Determine the [x, y] coordinate at the center of the cell enclosing the given text.  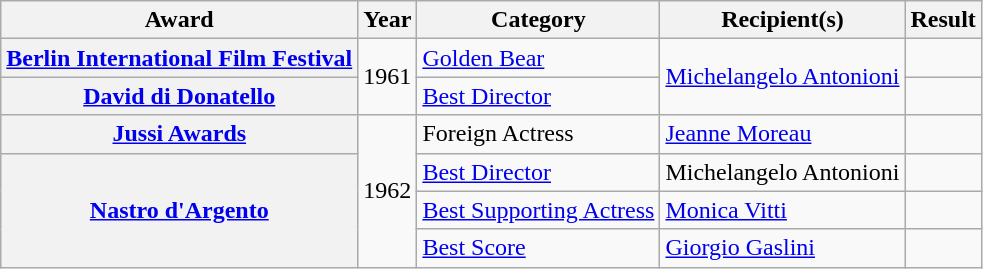
Berlin International Film Festival [180, 58]
Recipient(s) [782, 20]
1962 [388, 191]
Best Supporting Actress [538, 210]
Award [180, 20]
Year [388, 20]
Golden Bear [538, 58]
Monica Vitti [782, 210]
David di Donatello [180, 96]
Jussi Awards [180, 134]
Category [538, 20]
Foreign Actress [538, 134]
Jeanne Moreau [782, 134]
Giorgio Gaslini [782, 248]
Result [943, 20]
Nastro d'Argento [180, 210]
Best Score [538, 248]
1961 [388, 77]
